Find where the given text appears and provide that cell's center as [X, Y] coordinate. 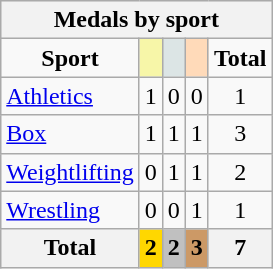
Athletics [70, 96]
Box [70, 134]
Weightlifting [70, 172]
Medals by sport [136, 20]
Sport [70, 58]
Wrestling [70, 210]
7 [240, 248]
